Find where the given text appears and provide that cell's center as [x, y] coordinate. 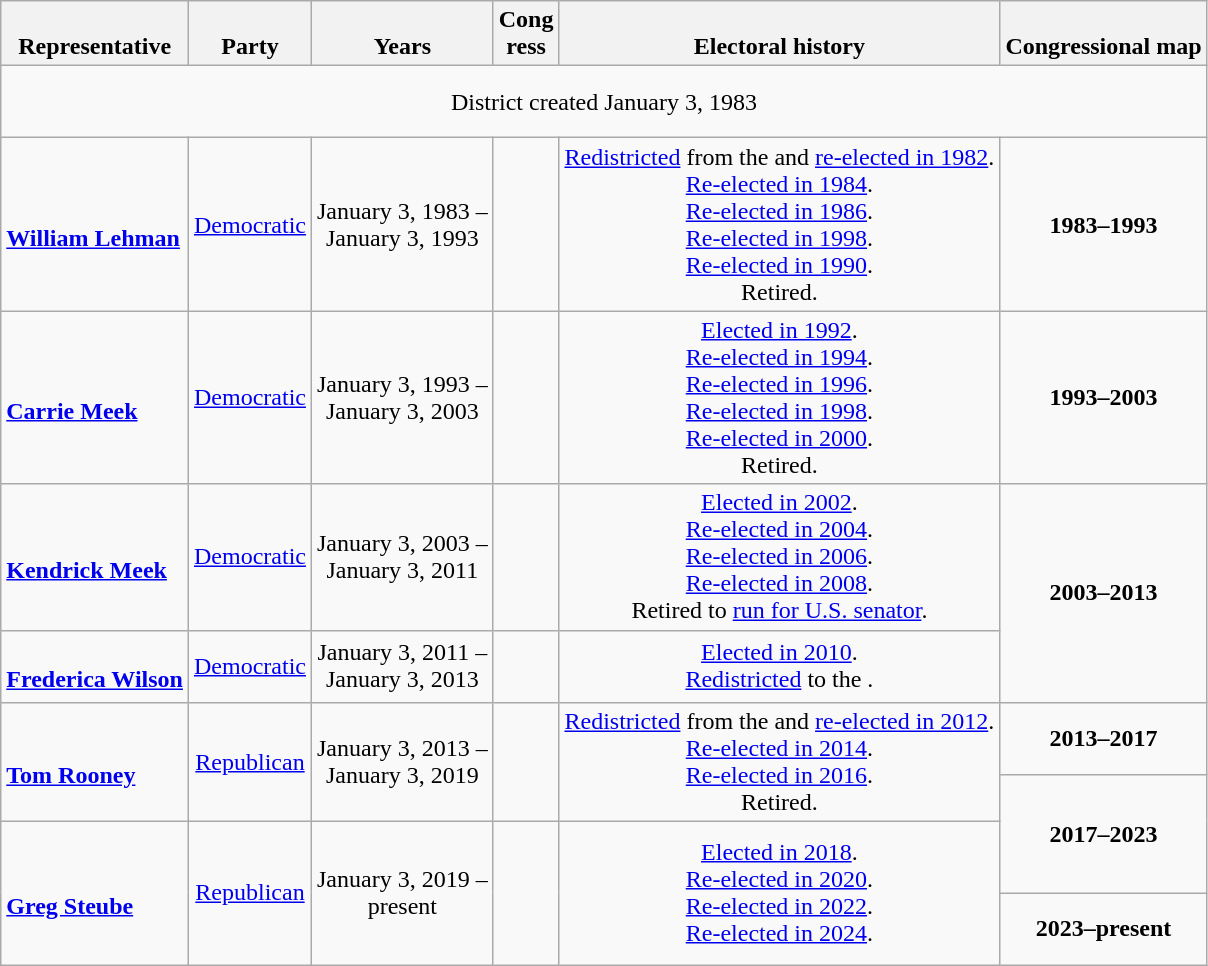
January 3, 2019 –present [402, 893]
2003–2013 [1104, 593]
Redistricted from the and re-elected in 1982.Re-elected in 1984.Re-elected in 1986.Re-elected in 1998.Re-elected in 1990.Retired. [780, 224]
January 3, 1983 –January 3, 1993 [402, 224]
2023–present [1104, 929]
Elected in 2002.Re-elected in 2004.Re-elected in 2006.Re-elected in 2008.Retired to run for U.S. senator. [780, 557]
District created January 3, 1983 [604, 102]
Kendrick Meek [95, 557]
Tom Rooney [95, 762]
Redistricted from the and re-elected in 2012.Re-elected in 2014.Re-elected in 2016.Retired. [780, 762]
January 3, 2013 –January 3, 2019 [402, 762]
Greg Steube [95, 893]
Congressional map [1104, 34]
1983–1993 [1104, 224]
January 3, 1993 –January 3, 2003 [402, 398]
Party [250, 34]
January 3, 2003 –January 3, 2011 [402, 557]
William Lehman [95, 224]
Frederica Wilson [95, 666]
Congress [526, 34]
January 3, 2011 –January 3, 2013 [402, 666]
Years [402, 34]
Electoral history [780, 34]
Elected in 2018.Re-elected in 2020.Re-elected in 2022.Re-elected in 2024. [780, 893]
Elected in 2010.Redistricted to the . [780, 666]
Representative [95, 34]
2017–2023 [1104, 834]
2013–2017 [1104, 738]
Elected in 1992.Re-elected in 1994.Re-elected in 1996.Re-elected in 1998.Re-elected in 2000.Retired. [780, 398]
Carrie Meek [95, 398]
1993–2003 [1104, 398]
